Find where the given text appears and provide that cell's center as [X, Y] coordinate. 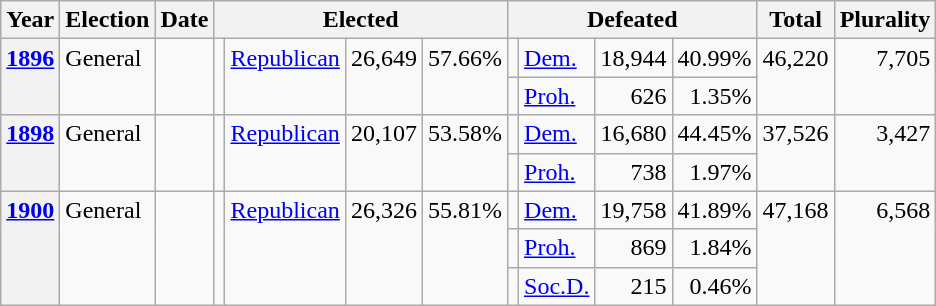
215 [634, 286]
18,944 [634, 58]
57.66% [464, 77]
41.89% [714, 210]
47,168 [796, 248]
44.45% [714, 134]
6,568 [885, 248]
Total [796, 20]
869 [634, 248]
26,649 [384, 77]
1900 [30, 248]
1.35% [714, 96]
16,680 [634, 134]
Date [184, 20]
Soc.D. [557, 286]
40.99% [714, 58]
Defeated [632, 20]
7,705 [885, 77]
1896 [30, 77]
Plurality [885, 20]
26,326 [384, 248]
0.46% [714, 286]
3,427 [885, 153]
626 [634, 96]
20,107 [384, 153]
1.97% [714, 172]
1.84% [714, 248]
Year [30, 20]
46,220 [796, 77]
738 [634, 172]
37,526 [796, 153]
Election [108, 20]
53.58% [464, 153]
1898 [30, 153]
55.81% [464, 248]
19,758 [634, 210]
Elected [361, 20]
